Provide the [X, Y] coordinate of the cell's center where the given text is located.  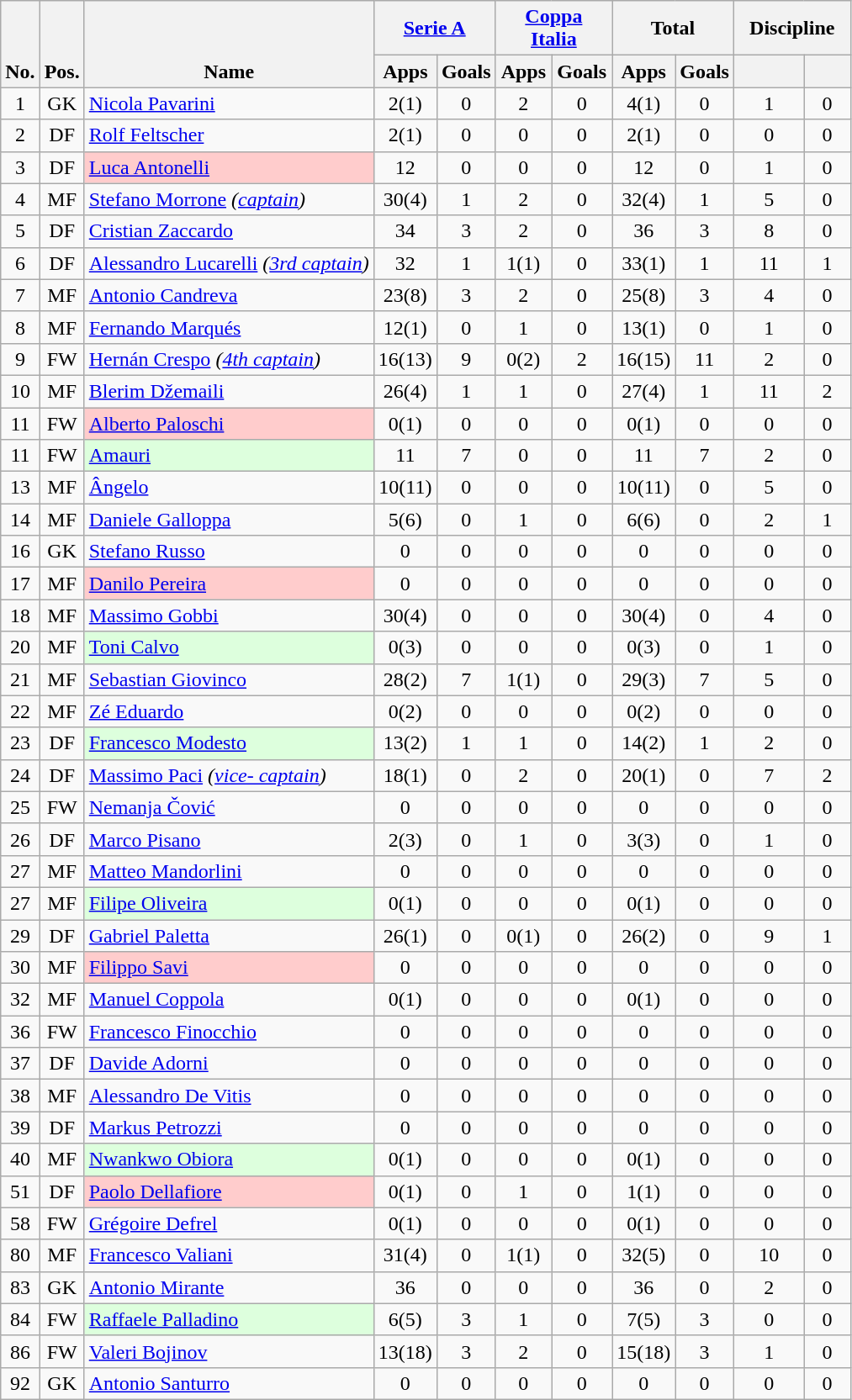
Filipe Oliveira [229, 903]
20 [20, 647]
39 [20, 1128]
Stefano Morrone (captain) [229, 199]
Massimo Paci (vice- captain) [229, 775]
26 [20, 839]
Luca Antonelli [229, 167]
13(1) [644, 327]
14(2) [644, 743]
25(8) [644, 295]
14 [20, 520]
7(5) [644, 1319]
Francesco Finocchio [229, 1032]
26(4) [405, 391]
80 [20, 1255]
34 [405, 231]
17 [20, 584]
Alessandro De Vitis [229, 1096]
Antonio Mirante [229, 1287]
Alberto Paloschi [229, 423]
25 [20, 807]
26(2) [644, 936]
Paolo Dellafiore [229, 1191]
29 [20, 936]
32(5) [644, 1255]
Nemanja Čović [229, 807]
Manuel Coppola [229, 1000]
16(15) [644, 359]
6 [20, 263]
Antonio Candreva [229, 295]
Total [673, 29]
Zé Eduardo [229, 711]
Marco Pisano [229, 839]
23 [20, 743]
29(3) [644, 679]
Francesco Modesto [229, 743]
26(1) [405, 936]
24 [20, 775]
86 [20, 1351]
12(1) [405, 327]
No. [20, 44]
84 [20, 1319]
Rolf Feltscher [229, 135]
6(5) [405, 1319]
Toni Calvo [229, 647]
4(1) [644, 103]
Hernán Crespo (4th captain) [229, 359]
Filippo Savi [229, 968]
Ângelo [229, 488]
92 [20, 1383]
28(2) [405, 679]
5(6) [405, 520]
31(4) [405, 1255]
33(1) [644, 263]
16 [20, 552]
Fernando Marqués [229, 327]
Name [229, 44]
21 [20, 679]
13(18) [405, 1351]
83 [20, 1287]
Matteo Mandorlini [229, 871]
37 [20, 1064]
Valeri Bojinov [229, 1351]
Stefano Russo [229, 552]
Cristian Zaccardo [229, 231]
13 [20, 488]
58 [20, 1223]
Serie A [434, 29]
Alessandro Lucarelli (3rd captain) [229, 263]
Blerim Džemaili [229, 391]
Massimo Gobbi [229, 615]
Nwankwo Obiora [229, 1160]
18(1) [405, 775]
Discipline [792, 29]
Amauri [229, 456]
Pos. [62, 44]
13(2) [405, 743]
Gabriel Paletta [229, 936]
32(4) [644, 199]
Daniele Galloppa [229, 520]
Nicola Pavarini [229, 103]
38 [20, 1096]
16(13) [405, 359]
Danilo Pereira [229, 584]
Antonio Santurro [229, 1383]
Sebastian Giovinco [229, 679]
2(3) [405, 839]
27(4) [644, 391]
3(3) [644, 839]
6(6) [644, 520]
Raffaele Palladino [229, 1319]
Francesco Valiani [229, 1255]
30 [20, 968]
Markus Petrozzi [229, 1128]
51 [20, 1191]
23(8) [405, 295]
Coppa Italia [553, 29]
22 [20, 711]
18 [20, 615]
Davide Adorni [229, 1064]
Grégoire Defrel [229, 1223]
20(1) [644, 775]
15(18) [644, 1351]
40 [20, 1160]
